Identify which cell holds the provided text, then report its (X, Y) central coordinate. 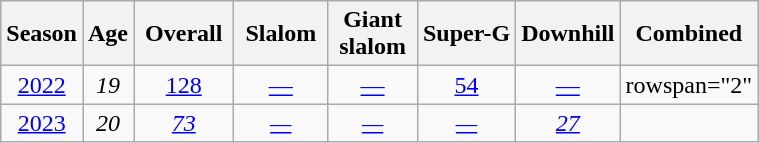
Super-G (466, 34)
2023 (42, 123)
Downhill (568, 34)
27 (568, 123)
Season (42, 34)
20 (108, 123)
128 (184, 85)
54 (466, 85)
Overall (184, 34)
Slalom (281, 34)
Combined (689, 34)
73 (184, 123)
Giant slalom (373, 34)
19 (108, 85)
2022 (42, 85)
Age (108, 34)
rowspan="2" (689, 85)
